From the cell containing the given text, extract its center point as (x, y) coordinate. 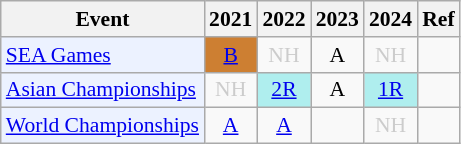
World Championships (102, 126)
2023 (338, 19)
Ref (438, 19)
2R (284, 90)
2022 (284, 19)
B (230, 55)
Event (102, 19)
Asian Championships (102, 90)
SEA Games (102, 55)
2024 (390, 19)
1R (390, 90)
2021 (230, 19)
